Determine the [x, y] coordinate at the center of the cell enclosing the given text.  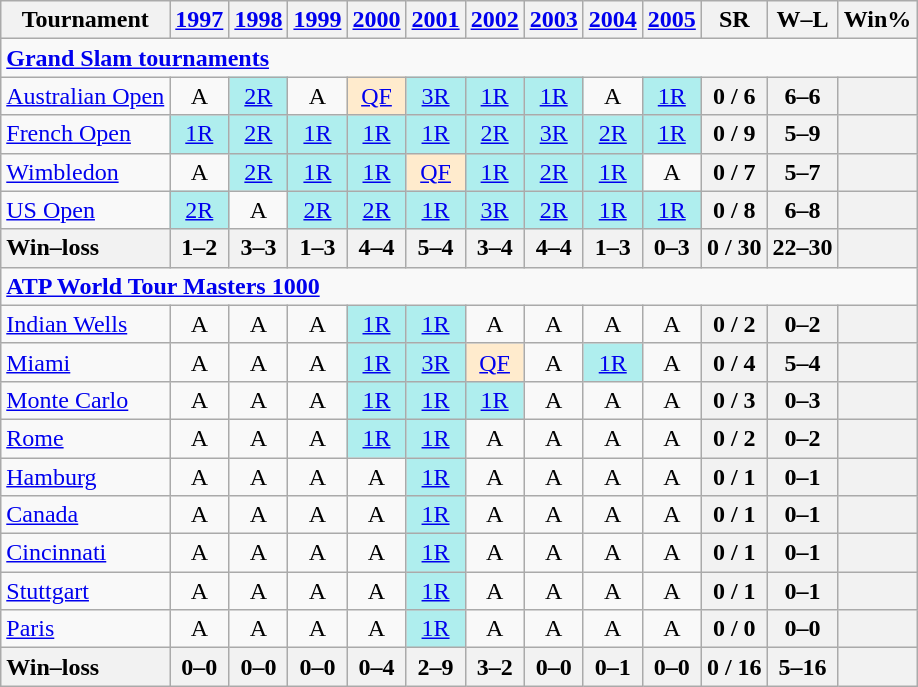
ATP World Tour Masters 1000 [459, 286]
Wimbledon [86, 172]
Tournament [86, 20]
French Open [86, 134]
US Open [86, 210]
1–2 [200, 248]
Indian Wells [86, 324]
1997 [200, 20]
Grand Slam tournaments [459, 58]
Stuttgart [86, 591]
Paris [86, 629]
2000 [376, 20]
0 / 8 [734, 210]
2004 [612, 20]
Australian Open [86, 96]
Monte Carlo [86, 400]
0 / 6 [734, 96]
2–9 [436, 667]
22–30 [802, 248]
2002 [494, 20]
6–6 [802, 96]
0 / 3 [734, 400]
3–2 [494, 667]
0 / 7 [734, 172]
0–4 [376, 667]
6–8 [802, 210]
Cincinnati [86, 553]
Hamburg [86, 477]
2003 [554, 20]
SR [734, 20]
Rome [86, 438]
W–L [802, 20]
5–9 [802, 134]
0 / 30 [734, 248]
Win% [878, 20]
0 / 9 [734, 134]
5–16 [802, 667]
3–4 [494, 248]
0 / 4 [734, 362]
1998 [258, 20]
0 / 0 [734, 629]
2005 [672, 20]
Miami [86, 362]
Canada [86, 515]
0 / 16 [734, 667]
1999 [318, 20]
2001 [436, 20]
3–3 [258, 248]
5–7 [802, 172]
